Return the [x, y] coordinate for the center point of the cell that contains the specified text.  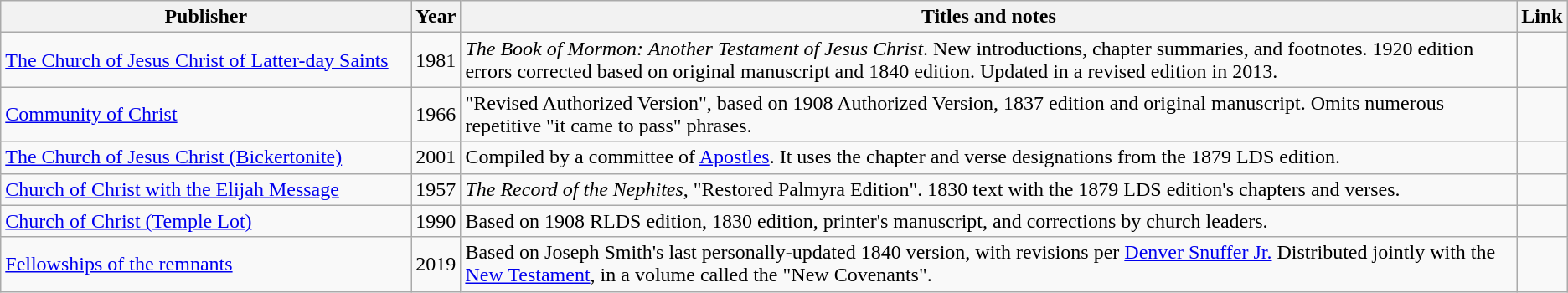
1981 [436, 60]
The Record of the Nephites, "Restored Palmyra Edition". 1830 text with the 1879 LDS edition's chapters and verses. [988, 189]
1990 [436, 221]
Church of Christ with the Elijah Message [206, 189]
Fellowships of the remnants [206, 265]
Year [436, 17]
Church of Christ (Temple Lot) [206, 221]
Publisher [206, 17]
Based on 1908 RLDS edition, 1830 edition, printer's manuscript, and corrections by church leaders. [988, 221]
2001 [436, 157]
Community of Christ [206, 114]
1966 [436, 114]
2019 [436, 265]
Compiled by a committee of Apostles. It uses the chapter and verse designations from the 1879 LDS edition. [988, 157]
Link [1542, 17]
1957 [436, 189]
The Church of Jesus Christ (Bickertonite) [206, 157]
The Church of Jesus Christ of Latter-day Saints [206, 60]
Titles and notes [988, 17]
